For the text-containing cell, return its midpoint in [x, y] coordinate format. 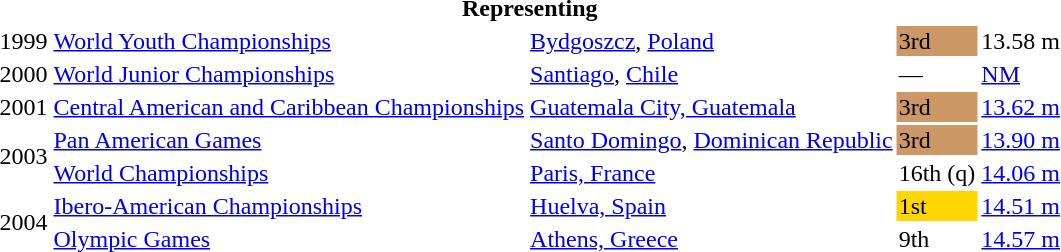
Santiago, Chile [712, 74]
16th (q) [937, 173]
Bydgoszcz, Poland [712, 41]
World Youth Championships [289, 41]
Pan American Games [289, 140]
Ibero-American Championships [289, 206]
World Junior Championships [289, 74]
Santo Domingo, Dominican Republic [712, 140]
— [937, 74]
Paris, France [712, 173]
World Championships [289, 173]
Huelva, Spain [712, 206]
1st [937, 206]
Central American and Caribbean Championships [289, 107]
Guatemala City, Guatemala [712, 107]
